Provide the [x, y] coordinate of the cell's center where the given text is located.  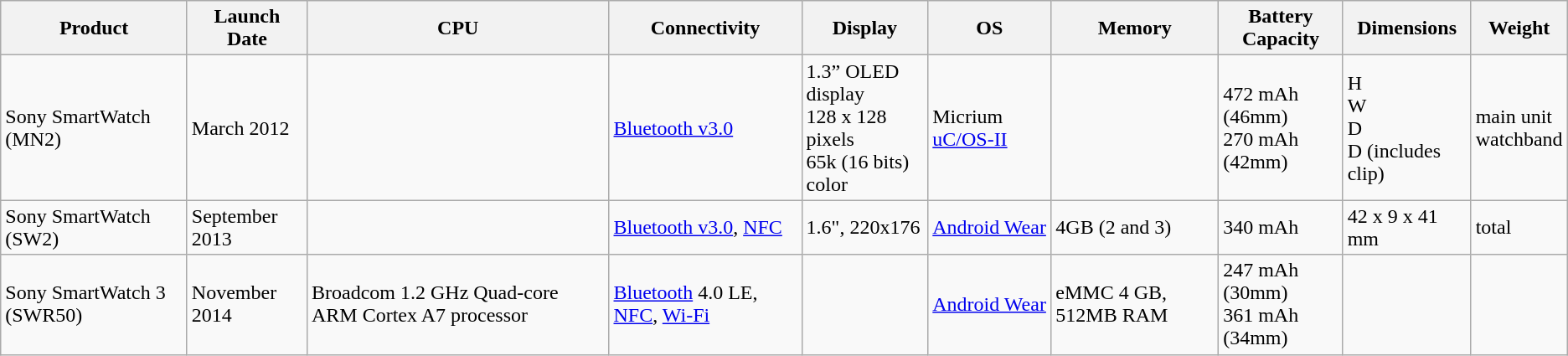
eMMC 4 GB, 512MB RAM [1135, 305]
Micrium uC/OS-II [990, 127]
H W D D (includes clip) [1407, 127]
Sony SmartWatch 3 (SWR50) [94, 305]
Launch Date [246, 28]
247 mAh (30mm)361 mAh (34mm) [1281, 305]
Memory [1135, 28]
Product [94, 28]
1.3” OLED display128 x 128 pixels65k (16 bits) color [864, 127]
March 2012 [246, 127]
Bluetooth v3.0, NFC [705, 228]
Dimensions [1407, 28]
1.6", 220x176 [864, 228]
Connectivity [705, 28]
September 2013 [246, 228]
Bluetooth 4.0 LE, NFC, Wi-Fi [705, 305]
340 mAh [1281, 228]
total [1519, 228]
OS [990, 28]
Sony SmartWatch (MN2) [94, 127]
CPU [457, 28]
Sony SmartWatch (SW2) [94, 228]
472 mAh (46mm)270 mAh (42mm) [1281, 127]
Display [864, 28]
Weight [1519, 28]
Bluetooth v3.0 [705, 127]
42 x 9 x 41 mm [1407, 228]
main unit watchband [1519, 127]
Broadcom 1.2 GHz Quad-core ARM Cortex A7 processor [457, 305]
Battery Capacity [1281, 28]
4GB (2 and 3) [1135, 228]
November 2014 [246, 305]
